Search for the cell housing the specified text and yield its [X, Y] center coordinate. 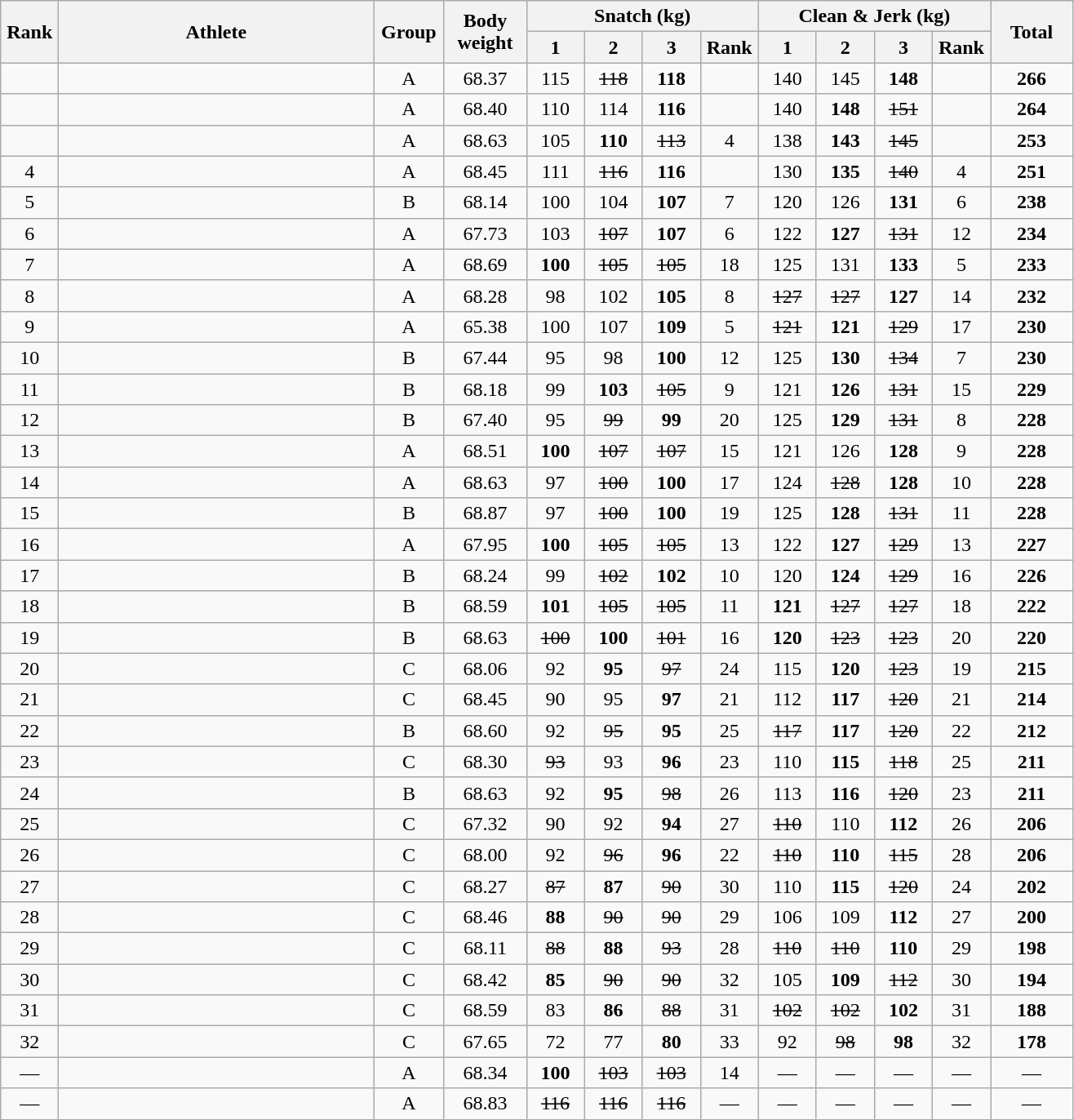
68.42 [485, 980]
68.87 [485, 513]
67.44 [485, 358]
200 [1032, 918]
220 [1032, 638]
233 [1032, 264]
134 [903, 358]
72 [555, 1042]
Athlete [216, 32]
114 [614, 109]
Group [409, 32]
67.40 [485, 420]
65.38 [485, 327]
226 [1032, 576]
188 [1032, 1011]
68.00 [485, 855]
Total [1032, 32]
251 [1032, 171]
68.06 [485, 669]
68.60 [485, 731]
85 [555, 980]
68.14 [485, 202]
67.32 [485, 824]
67.65 [485, 1042]
68.83 [485, 1104]
214 [1032, 700]
143 [845, 140]
68.28 [485, 296]
68.30 [485, 762]
68.40 [485, 109]
68.11 [485, 949]
212 [1032, 731]
77 [614, 1042]
194 [1032, 980]
266 [1032, 78]
68.37 [485, 78]
138 [787, 140]
Snatch (kg) [642, 16]
198 [1032, 949]
106 [787, 918]
67.95 [485, 544]
68.51 [485, 451]
104 [614, 202]
67.73 [485, 233]
227 [1032, 544]
Clean & Jerk (kg) [874, 16]
80 [671, 1042]
151 [903, 109]
264 [1032, 109]
68.18 [485, 389]
234 [1032, 233]
178 [1032, 1042]
83 [555, 1011]
68.46 [485, 918]
94 [671, 824]
86 [614, 1011]
68.34 [485, 1073]
202 [1032, 886]
215 [1032, 669]
135 [845, 171]
68.27 [485, 886]
238 [1032, 202]
253 [1032, 140]
Body weight [485, 32]
229 [1032, 389]
68.69 [485, 264]
33 [730, 1042]
68.24 [485, 576]
232 [1032, 296]
133 [903, 264]
111 [555, 171]
222 [1032, 607]
